Capture the cell that displays the provided text and extract its (X, Y) central coordinate. 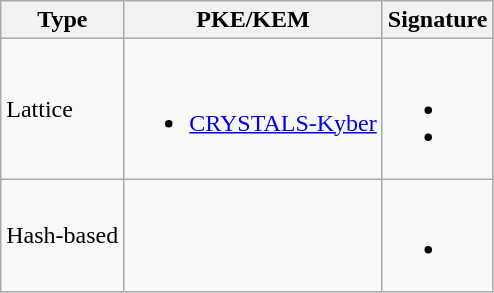
CRYSTALS-Kyber (253, 109)
Hash-based (62, 236)
PKE/KEM (253, 20)
Lattice (62, 109)
Type (62, 20)
Signature (438, 20)
